Return (X, Y) of the center of cell containing provided text 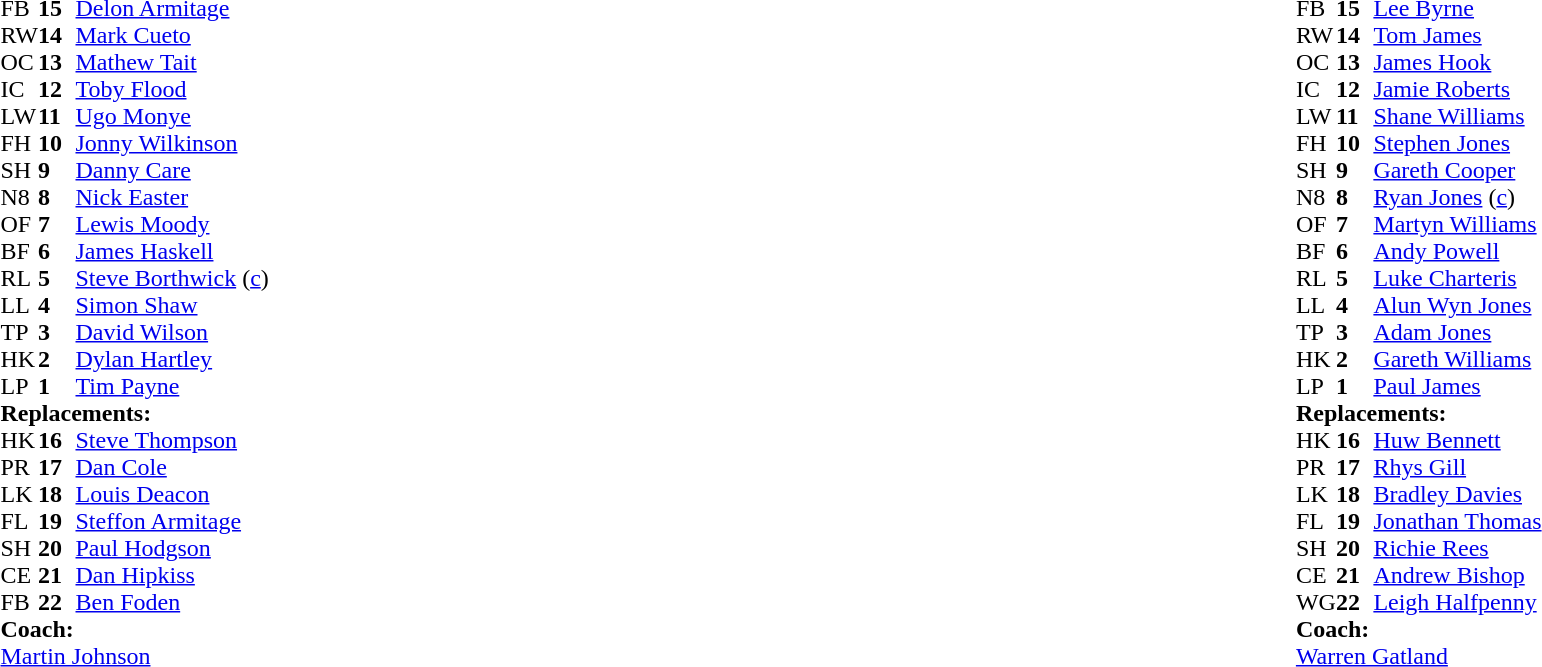
Mathew Tait (172, 62)
Andy Powell (1457, 252)
Leigh Halfpenny (1457, 602)
Stephen Jones (1457, 144)
Simon Shaw (172, 306)
Paul James (1457, 386)
Paul Hodgson (172, 548)
Jonny Wilkinson (172, 144)
Jonathan Thomas (1457, 522)
Andrew Bishop (1457, 576)
Steffon Armitage (172, 522)
Lewis Moody (172, 224)
Toby Flood (172, 90)
Rhys Gill (1457, 468)
David Wilson (172, 332)
Ugo Monye (172, 116)
Tom James (1457, 36)
Tim Payne (172, 386)
James Haskell (172, 252)
Danny Care (172, 170)
Bradley Davies (1457, 494)
Dan Hipkiss (172, 576)
Louis Deacon (172, 494)
Dylan Hartley (172, 360)
James Hook (1457, 62)
Gareth Williams (1457, 360)
Ryan Jones (c) (1457, 198)
Dan Cole (172, 468)
Martyn Williams (1457, 224)
Luke Charteris (1457, 278)
Richie Rees (1457, 548)
Gareth Cooper (1457, 170)
Alun Wyn Jones (1457, 306)
Mark Cueto (172, 36)
Ben Foden (172, 602)
Huw Bennett (1457, 440)
Jamie Roberts (1457, 90)
Nick Easter (172, 198)
Adam Jones (1457, 332)
FB (19, 602)
Steve Thompson (172, 440)
Steve Borthwick (c) (172, 278)
WG (1316, 602)
Shane Williams (1457, 116)
